Locate the cell with the specified text and output its [X, Y] center coordinate. 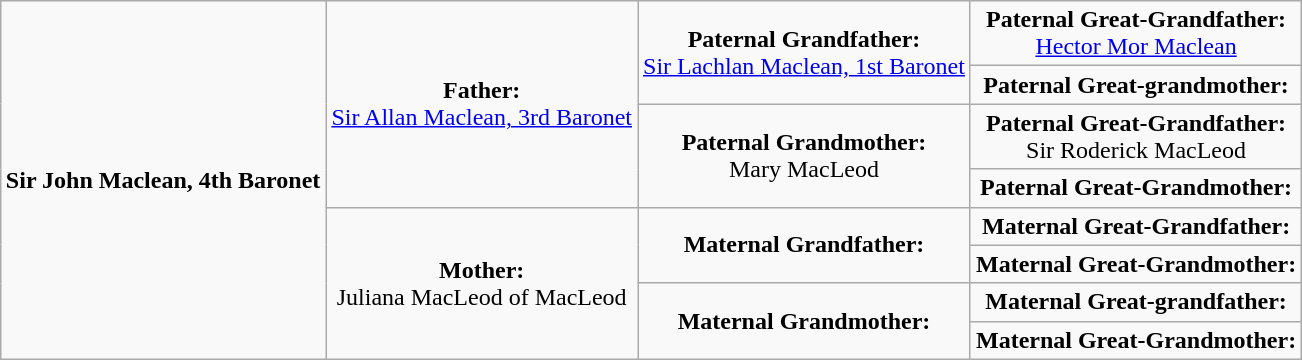
Paternal Great-Grandfather:Hector Mor Maclean [1136, 34]
Maternal Grandfather: [804, 245]
Sir John Maclean, 4th Baronet [163, 180]
Maternal Great-grandfather: [1136, 302]
Mother:Juliana MacLeod of MacLeod [482, 283]
Father:Sir Allan Maclean, 3rd Baronet [482, 104]
Paternal Grandmother:Mary MacLeod [804, 156]
Maternal Great-Grandfather: [1136, 226]
Maternal Grandmother: [804, 321]
Paternal Grandfather:Sir Lachlan Maclean, 1st Baronet [804, 52]
Paternal Great-grandmother: [1136, 85]
Paternal Great-Grandfather:Sir Roderick MacLeod [1136, 136]
Paternal Great-Grandmother: [1136, 188]
